Detect which cell encompasses the target text, then output its (X, Y) center coordinate. 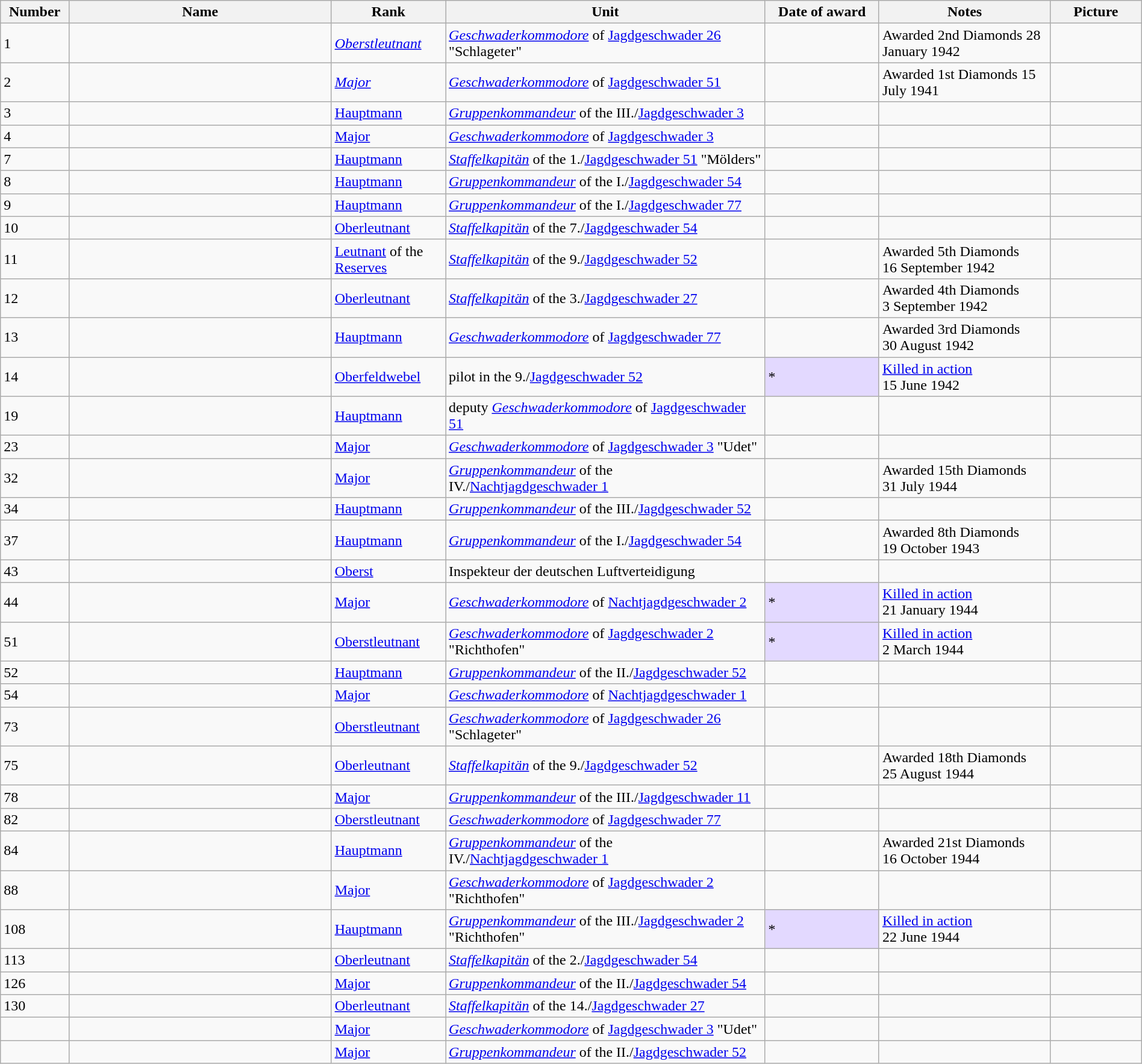
3 (35, 113)
Name (200, 12)
Geschwaderkommodore of Nachtjagdgeschwader 1 (605, 695)
113 (35, 960)
1 (35, 43)
Awarded 21st Diamonds 16 October 1944 (964, 851)
Killed in action 15 June 1942 (964, 376)
Awarded 18th Diamonds 25 August 1944 (964, 765)
deputy Geschwaderkommodore of Jagdgeschwader 51 (605, 416)
Gruppenkommandeur of the III./Jagdgeschwader 3 (605, 113)
Rank (388, 12)
Staffelkapitän of the 2./Jagdgeschwader 54 (605, 960)
Leutnant of the Reserves (388, 259)
Geschwaderkommodore of Jagdgeschwader 51 (605, 82)
126 (35, 983)
4 (35, 136)
82 (35, 819)
Notes (964, 12)
Awarded 2nd Diamonds 28 January 1942 (964, 43)
Staffelkapitän of the 14./Jagdgeschwader 27 (605, 1006)
Inspekteur der deutschen Luftverteidigung (605, 571)
Killed in action 2 March 1944 (964, 641)
37 (35, 540)
Unit (605, 12)
108 (35, 929)
9 (35, 205)
43 (35, 571)
Gruppenkommandeur of the III./Jagdgeschwader 52 (605, 509)
130 (35, 1006)
54 (35, 695)
78 (35, 796)
Awarded 1st Diamonds 15 July 1941 (964, 82)
Geschwaderkommodore of Jagdgeschwader 3 (605, 136)
7 (35, 159)
Date of award (822, 12)
51 (35, 641)
Staffelkapitän of the 1./Jagdgeschwader 51 "Mölders" (605, 159)
44 (35, 602)
23 (35, 447)
75 (35, 765)
Awarded 3rd Diamonds 30 August 1942 (964, 337)
73 (35, 727)
Killed in action 21 January 1944 (964, 602)
Number (35, 12)
Picture (1096, 12)
Awarded 5th Diamonds 16 September 1942 (964, 259)
Geschwaderkommodore of Nachtjagdgeschwader 2 (605, 602)
32 (35, 478)
12 (35, 298)
Gruppenkommandeur of the III./Jagdgeschwader 11 (605, 796)
8 (35, 182)
84 (35, 851)
Oberfeldwebel (388, 376)
14 (35, 376)
88 (35, 889)
Awarded 15th Diamonds 31 July 1944 (964, 478)
Gruppenkommandeur of the II./Jagdgeschwader 54 (605, 983)
34 (35, 509)
19 (35, 416)
10 (35, 228)
2 (35, 82)
52 (35, 672)
Gruppenkommandeur of the III./Jagdgeschwader 2 "Richthofen" (605, 929)
Staffelkapitän of the 7./Jagdgeschwader 54 (605, 228)
Oberst (388, 571)
Killed in action 22 June 1944 (964, 929)
Awarded 4th Diamonds 3 September 1942 (964, 298)
11 (35, 259)
Awarded 8th Diamonds 19 October 1943 (964, 540)
Staffelkapitän of the 3./Jagdgeschwader 27 (605, 298)
13 (35, 337)
Gruppenkommandeur of the I./Jagdgeschwader 77 (605, 205)
pilot in the 9./Jagdgeschwader 52 (605, 376)
